Determine the [x, y] coordinate at the center of the cell enclosing the given text.  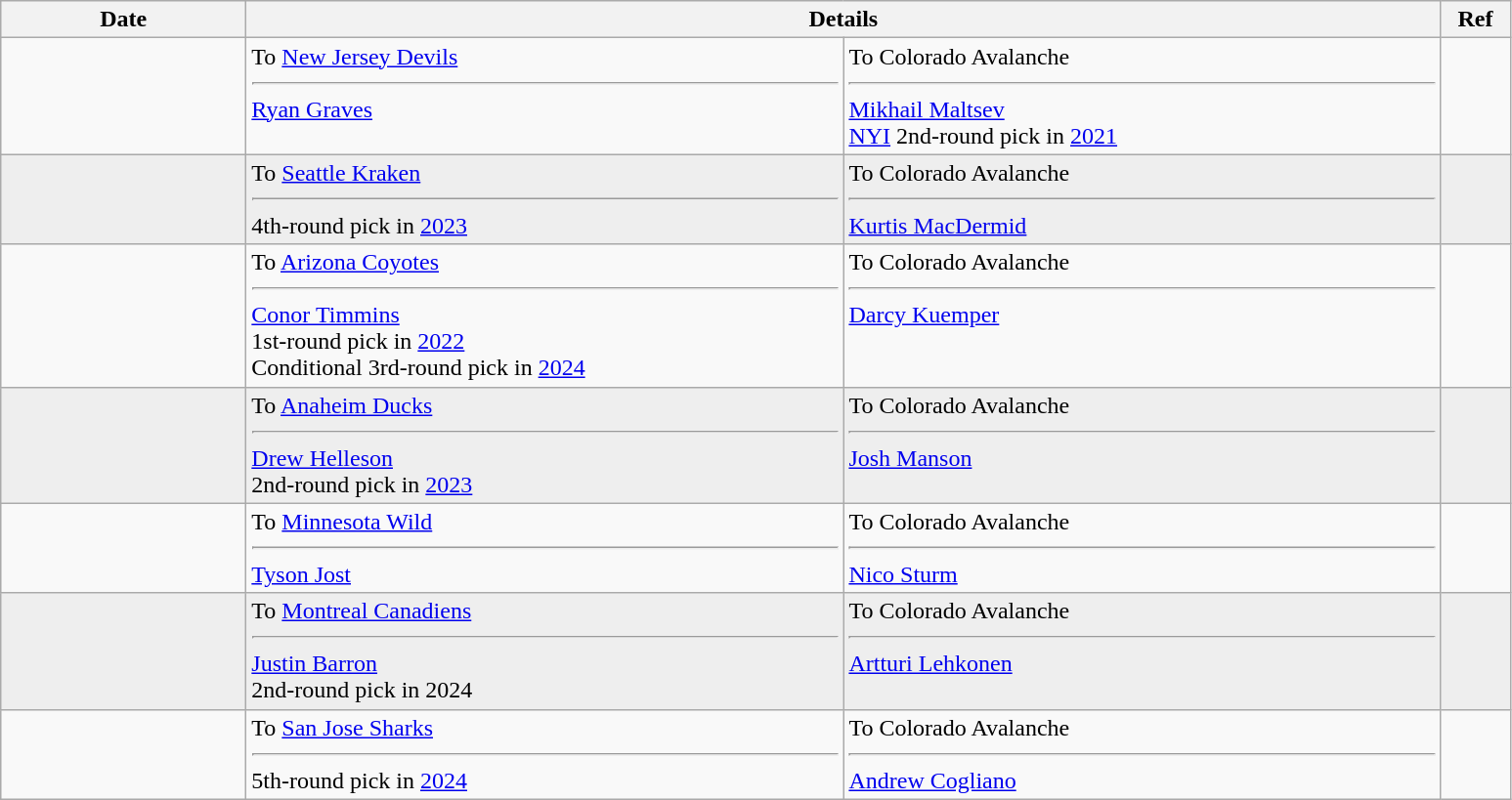
To Colorado AvalancheDarcy Kuemper [1142, 316]
To Colorado AvalancheJosh Manson [1142, 445]
To Colorado AvalancheKurtis MacDermid [1142, 199]
To Colorado AvalancheArtturi Lehkonen [1142, 651]
To Seattle Kraken4th-round pick in 2023 [545, 199]
To Montreal CanadiensJustin Barron2nd-round pick in 2024 [545, 651]
Date [123, 20]
Ref [1476, 20]
To New Jersey DevilsRyan Graves [545, 96]
To Colorado AvalancheNico Sturm [1142, 548]
Details [843, 20]
To San Jose Sharks5th-round pick in 2024 [545, 754]
To Colorado AvalancheMikhail MaltsevNYI 2nd-round pick in 2021 [1142, 96]
To Minnesota WildTyson Jost [545, 548]
To Anaheim DucksDrew Helleson2nd-round pick in 2023 [545, 445]
To Arizona CoyotesConor Timmins1st-round pick in 2022Conditional 3rd-round pick in 2024 [545, 316]
To Colorado AvalancheAndrew Cogliano [1142, 754]
